Scan for the cell matching the given text and deliver its (x, y) coordinate at center. 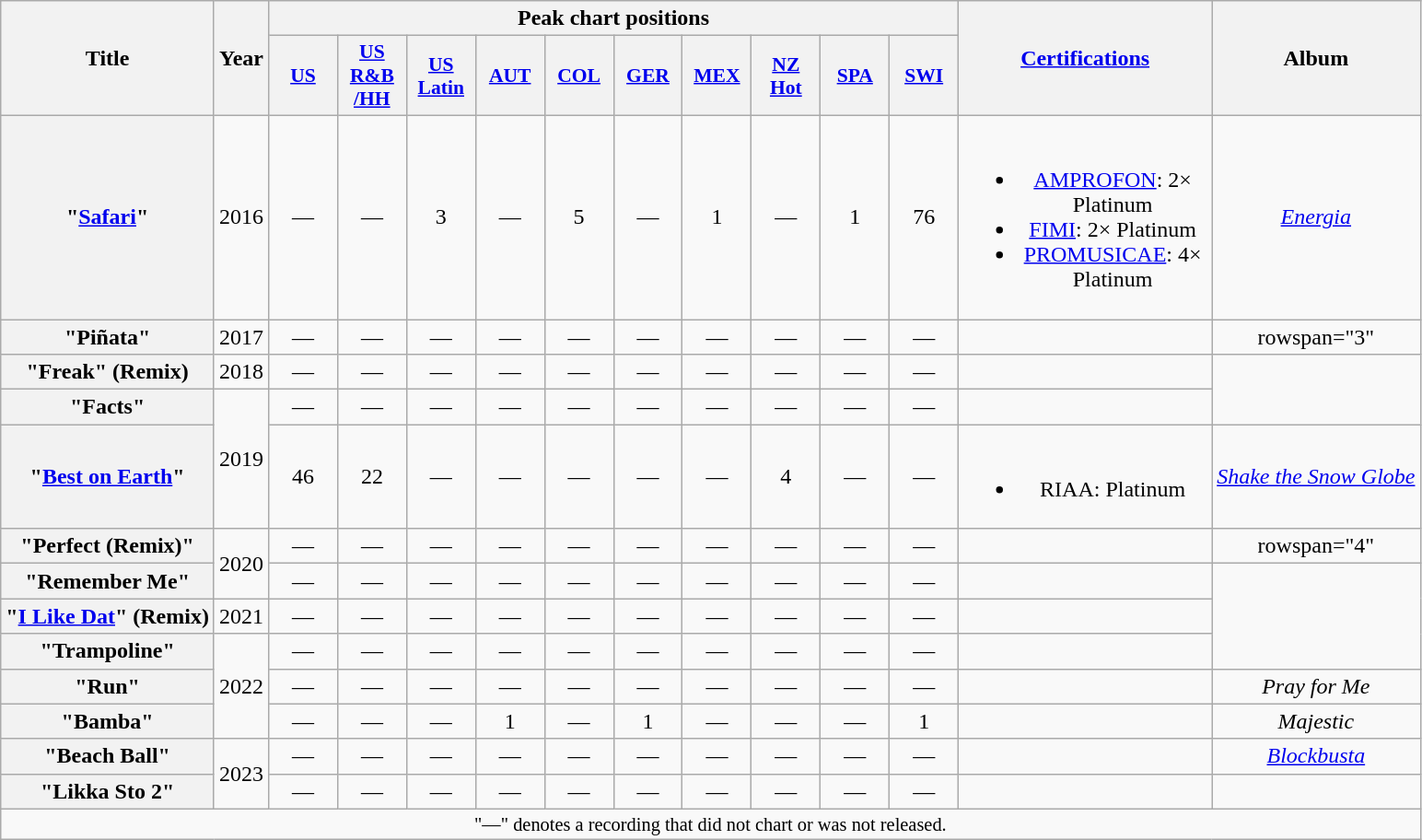
2022 (241, 686)
Title (108, 59)
"Likka Sto 2" (108, 791)
"Best on Earth" (108, 477)
Certifications (1085, 59)
Pray for Me (1316, 686)
USR&B/HH (372, 76)
"Run" (108, 686)
"Piñata" (108, 336)
Album (1316, 59)
RIAA: Platinum (1085, 477)
2021 (241, 616)
MEX (717, 76)
22 (372, 477)
COL (578, 76)
76 (925, 217)
2023 (241, 774)
"Remember Me" (108, 581)
2018 (241, 372)
Energia (1316, 217)
"—" denotes a recording that did not chart or was not released. (711, 824)
AUT (510, 76)
5 (578, 217)
"Freak" (Remix) (108, 372)
2020 (241, 564)
"Beach Ball" (108, 756)
"Facts" (108, 407)
"Perfect (Remix)" (108, 546)
US (304, 76)
USLatin (440, 76)
rowspan="4" (1316, 546)
Shake the Snow Globe (1316, 477)
Blockbusta (1316, 756)
AMPROFON: 2× PlatinumFIMI: 2× PlatinumPROMUSICAE: 4× Platinum (1085, 217)
rowspan="3" (1316, 336)
"I Like Dat" (Remix) (108, 616)
"Trampoline" (108, 651)
4 (787, 477)
"Safari" (108, 217)
SPA (855, 76)
GER (648, 76)
Majestic (1316, 721)
3 (440, 217)
Peak chart positions (613, 18)
46 (304, 477)
"Bamba" (108, 721)
2019 (241, 459)
2017 (241, 336)
NZHot (787, 76)
2016 (241, 217)
SWI (925, 76)
Year (241, 59)
